From the cell containing the given text, extract its center point as [X, Y] coordinate. 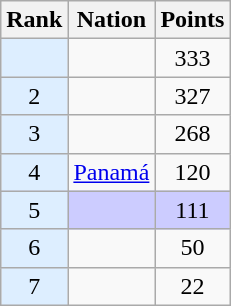
Nation [112, 20]
3 [34, 134]
120 [192, 172]
Panamá [112, 172]
22 [192, 286]
4 [34, 172]
Rank [34, 20]
333 [192, 58]
268 [192, 134]
5 [34, 210]
50 [192, 248]
6 [34, 248]
7 [34, 286]
327 [192, 96]
2 [34, 96]
Points [192, 20]
111 [192, 210]
